For the text-containing cell, return its midpoint in [X, Y] coordinate format. 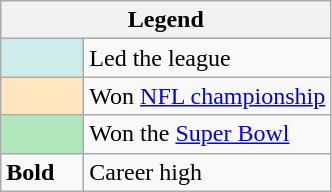
Career high [208, 172]
Bold [42, 172]
Won NFL championship [208, 96]
Led the league [208, 58]
Legend [166, 20]
Won the Super Bowl [208, 134]
